Capture the cell that displays the provided text and extract its [X, Y] central coordinate. 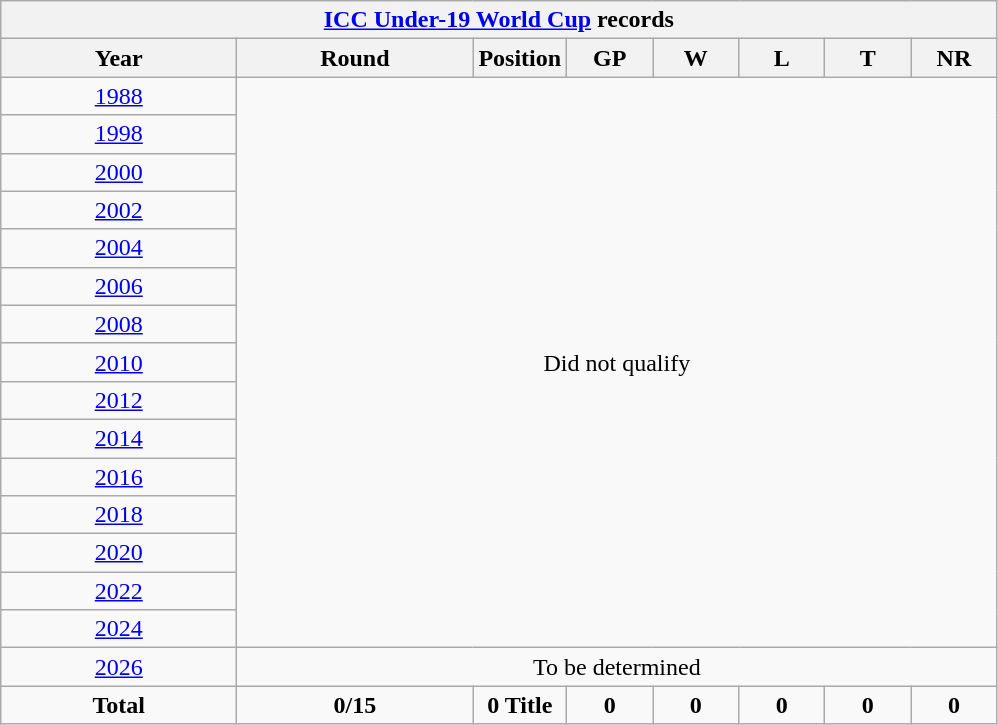
Position [520, 58]
2020 [119, 553]
2002 [119, 210]
Round [355, 58]
2016 [119, 477]
ICC Under-19 World Cup records [499, 20]
1998 [119, 134]
2012 [119, 400]
2022 [119, 591]
2026 [119, 667]
1988 [119, 96]
Year [119, 58]
2024 [119, 629]
2018 [119, 515]
T [868, 58]
GP [610, 58]
2004 [119, 248]
0 Title [520, 705]
To be determined [617, 667]
NR [954, 58]
2014 [119, 438]
W [696, 58]
L [782, 58]
2008 [119, 324]
2006 [119, 286]
0/15 [355, 705]
2000 [119, 172]
Total [119, 705]
Did not qualify [617, 362]
2010 [119, 362]
